Identify which cell holds the provided text, then report its [X, Y] central coordinate. 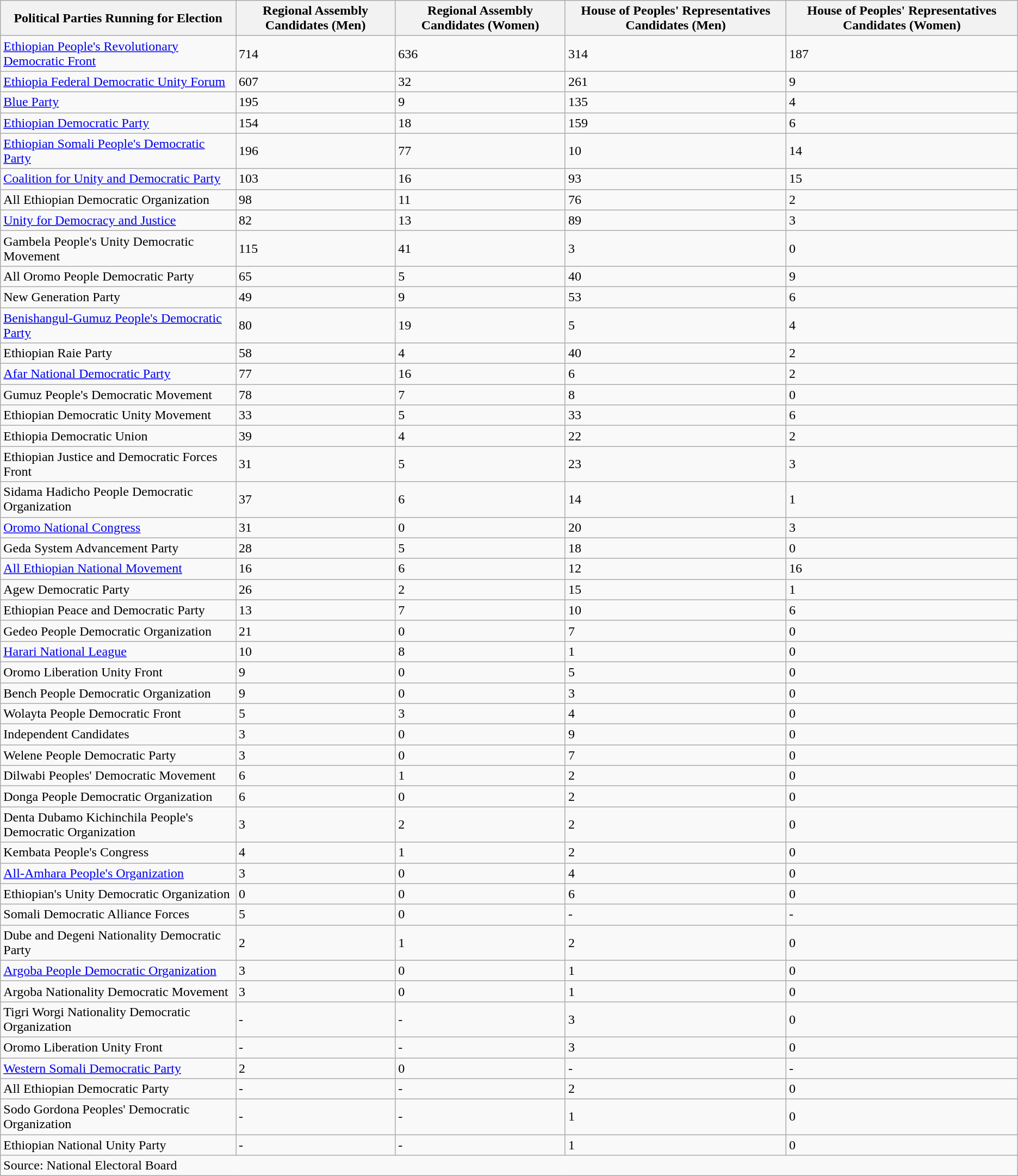
All Oromo People Democratic Party [119, 276]
115 [315, 248]
37 [315, 499]
Independent Candidates [119, 735]
Ethiopian People's Revolutionary Democratic Front [119, 53]
Argoba Nationality Democratic Movement [119, 991]
Source: National Electoral Board [509, 1166]
22 [675, 436]
65 [315, 276]
Harari National League [119, 651]
23 [675, 464]
Ethiopian Democratic Unity Movement [119, 415]
Ethiopian Justice and Democratic Forces Front [119, 464]
Argoba People Democratic Organization [119, 970]
Regional Assembly Candidates (Women) [481, 18]
Afar National Democratic Party [119, 374]
Sodo Gordona Peoples' Democratic Organization [119, 1117]
Benishangul-Gumuz People's Democratic Party [119, 325]
Political Parties Running for Election [119, 18]
Unity for Democracy and Justice [119, 220]
Gedeo People Democratic Organization [119, 631]
636 [481, 53]
Western Somali Democratic Party [119, 1068]
Donga People Democratic Organization [119, 797]
19 [481, 325]
Dilwabi Peoples' Democratic Movement [119, 776]
Ethiopian Peace and Democratic Party [119, 610]
714 [315, 53]
New Generation Party [119, 297]
All Ethiopian Democratic Party [119, 1089]
135 [675, 102]
All Ethiopian Democratic Organization [119, 200]
Denta Dubamo Kichinchila People's Democratic Organization [119, 824]
Gumuz People's Democratic Movement [119, 395]
Ethiopian Raie Party [119, 353]
78 [315, 395]
28 [315, 548]
Dube and Degeni Nationality Democratic Party [119, 943]
26 [315, 589]
Ethiopian Democratic Party [119, 123]
Coalition for Unity and Democratic Party [119, 179]
154 [315, 123]
196 [315, 151]
Regional Assembly Candidates (Men) [315, 18]
58 [315, 353]
Ethiopia Federal Democratic Unity Forum [119, 82]
103 [315, 179]
Ethiopian Somali People's Democratic Party [119, 151]
Gambela People's Unity Democratic Movement [119, 248]
82 [315, 220]
32 [481, 82]
Tigri Worgi Nationality Democratic Organization [119, 1019]
House of Peoples' Representatives Candidates (Men) [675, 18]
159 [675, 123]
Bench People Democratic Organization [119, 693]
Ethiopian National Unity Party [119, 1145]
187 [902, 53]
80 [315, 325]
All Ethiopian National Movement [119, 569]
76 [675, 200]
41 [481, 248]
Welene People Democratic Party [119, 755]
Kembata People's Congress [119, 853]
House of Peoples' Representatives Candidates (Women) [902, 18]
39 [315, 436]
93 [675, 179]
Geda System Advancement Party [119, 548]
314 [675, 53]
195 [315, 102]
Blue Party [119, 102]
21 [315, 631]
Ethiopia Democratic Union [119, 436]
98 [315, 200]
49 [315, 297]
20 [675, 527]
11 [481, 200]
Sidama Hadicho People Democratic Organization [119, 499]
Ethiopian's Unity Democratic Organization [119, 894]
Agew Democratic Party [119, 589]
Oromo National Congress [119, 527]
12 [675, 569]
261 [675, 82]
Somali Democratic Alliance Forces [119, 914]
Wolayta People Democratic Front [119, 714]
607 [315, 82]
89 [675, 220]
53 [675, 297]
All-Amhara People's Organization [119, 873]
